Provide the [x, y] coordinate of the cell's center where the given text is located.  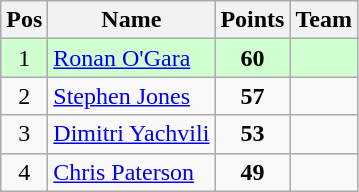
2 [24, 96]
3 [24, 134]
60 [252, 58]
Name [132, 20]
49 [252, 172]
Ronan O'Gara [132, 58]
Team [324, 20]
Pos [24, 20]
Chris Paterson [132, 172]
Stephen Jones [132, 96]
1 [24, 58]
53 [252, 134]
4 [24, 172]
Dimitri Yachvili [132, 134]
57 [252, 96]
Points [252, 20]
